Capture the cell that displays the provided text and extract its (X, Y) central coordinate. 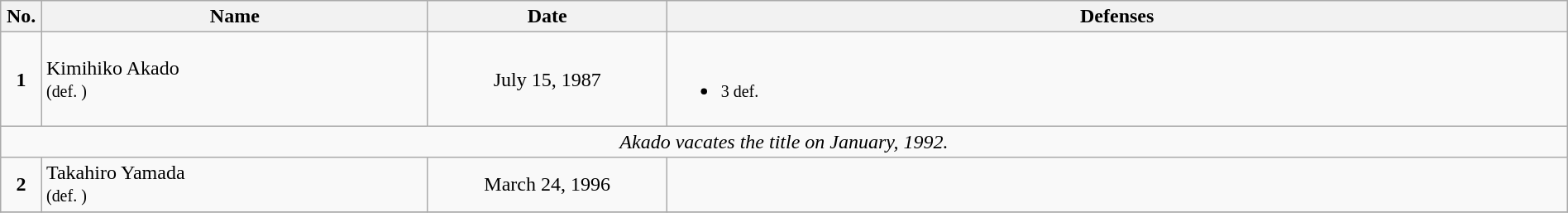
Name (235, 17)
Kimihiko Akado (def. ) (235, 80)
Takahiro Yamada (def. ) (235, 184)
July 15, 1987 (547, 80)
2 (22, 184)
1 (22, 80)
Date (547, 17)
No. (22, 17)
Defenses (1116, 17)
March 24, 1996 (547, 184)
Akado vacates the title on January, 1992. (784, 142)
3 def. (1116, 80)
